Search for the cell housing the specified text and yield its (X, Y) center coordinate. 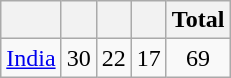
Total (198, 20)
22 (114, 58)
30 (78, 58)
17 (148, 58)
69 (198, 58)
India (31, 58)
